Scan for the cell matching the given text and deliver its [x, y] coordinate at center. 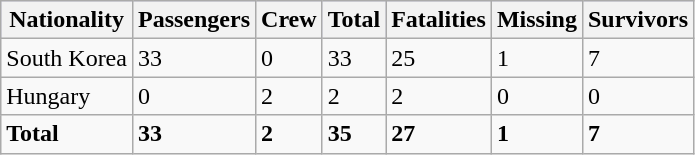
Crew [290, 20]
27 [439, 134]
25 [439, 58]
Hungary [67, 96]
Survivors [638, 20]
35 [354, 134]
Fatalities [439, 20]
Missing [536, 20]
Passengers [194, 20]
Nationality [67, 20]
South Korea [67, 58]
